Return the (X, Y) coordinate for the center point of the cell that contains the specified text.  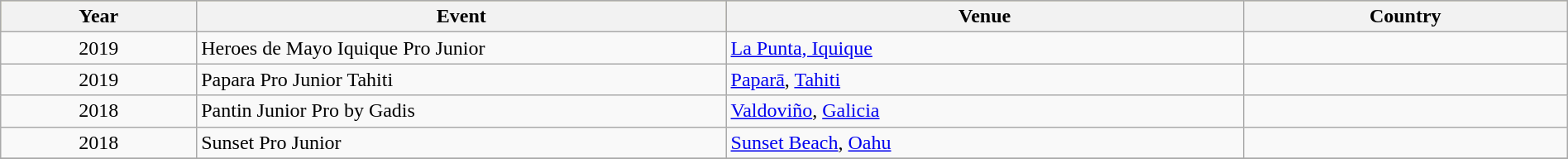
Valdoviño, Galicia (984, 111)
La Punta, Iquique (984, 48)
Country (1405, 17)
Year (99, 17)
Sunset Pro Junior (461, 142)
Event (461, 17)
Heroes de Mayo Iquique Pro Junior (461, 48)
Sunset Beach, Oahu (984, 142)
Paparā, Tahiti (984, 79)
Venue (984, 17)
Papara Pro Junior Tahiti (461, 79)
Pantin Junior Pro by Gadis (461, 111)
